Search for the cell housing the specified text and yield its [x, y] center coordinate. 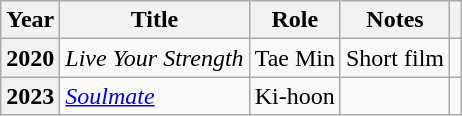
Year [30, 20]
Soulmate [154, 96]
Tae Min [294, 58]
Ki-hoon [294, 96]
Live Your Strength [154, 58]
Notes [394, 20]
Role [294, 20]
2023 [30, 96]
Short film [394, 58]
Title [154, 20]
2020 [30, 58]
